From the cell containing the given text, extract its center point as [X, Y] coordinate. 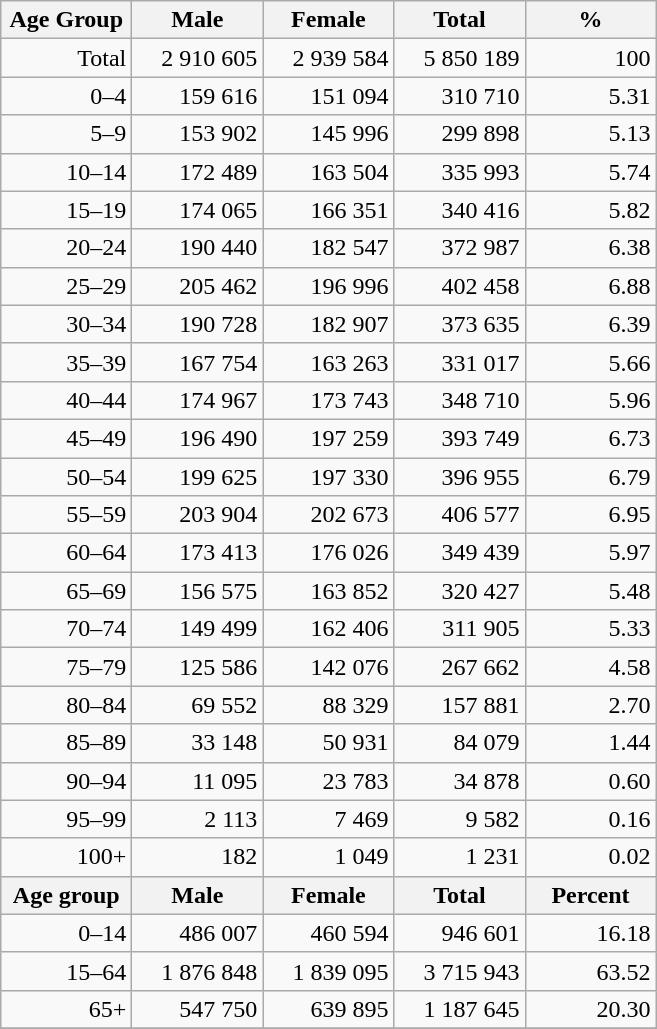
65–69 [66, 591]
310 710 [460, 96]
Age Group [66, 20]
402 458 [460, 286]
393 749 [460, 438]
203 904 [198, 515]
2 113 [198, 819]
331 017 [460, 362]
157 881 [460, 705]
176 026 [328, 553]
151 094 [328, 96]
163 504 [328, 172]
1 187 645 [460, 1009]
5.96 [590, 400]
1 876 848 [198, 971]
63.52 [590, 971]
84 079 [460, 743]
20.30 [590, 1009]
162 406 [328, 629]
125 586 [198, 667]
172 489 [198, 172]
156 575 [198, 591]
349 439 [460, 553]
174 967 [198, 400]
100+ [66, 857]
406 577 [460, 515]
65+ [66, 1009]
55–59 [66, 515]
5.31 [590, 96]
486 007 [198, 933]
5 850 189 [460, 58]
0.02 [590, 857]
5–9 [66, 134]
153 902 [198, 134]
34 878 [460, 781]
5.82 [590, 210]
173 743 [328, 400]
20–24 [66, 248]
2.70 [590, 705]
85–89 [66, 743]
30–34 [66, 324]
9 582 [460, 819]
149 499 [198, 629]
373 635 [460, 324]
182 [198, 857]
15–19 [66, 210]
60–64 [66, 553]
% [590, 20]
547 750 [198, 1009]
1 839 095 [328, 971]
33 148 [198, 743]
Percent [590, 895]
4.58 [590, 667]
15–64 [66, 971]
23 783 [328, 781]
173 413 [198, 553]
1 049 [328, 857]
0.16 [590, 819]
10–14 [66, 172]
1 231 [460, 857]
182 907 [328, 324]
25–29 [66, 286]
197 259 [328, 438]
69 552 [198, 705]
6.38 [590, 248]
946 601 [460, 933]
3 715 943 [460, 971]
90–94 [66, 781]
Age group [66, 895]
2 939 584 [328, 58]
205 462 [198, 286]
190 440 [198, 248]
159 616 [198, 96]
190 728 [198, 324]
639 895 [328, 1009]
267 662 [460, 667]
70–74 [66, 629]
0–14 [66, 933]
6.39 [590, 324]
6.88 [590, 286]
80–84 [66, 705]
167 754 [198, 362]
11 095 [198, 781]
5.97 [590, 553]
6.73 [590, 438]
145 996 [328, 134]
182 547 [328, 248]
88 329 [328, 705]
5.33 [590, 629]
5.66 [590, 362]
196 490 [198, 438]
163 263 [328, 362]
299 898 [460, 134]
75–79 [66, 667]
348 710 [460, 400]
95–99 [66, 819]
50–54 [66, 477]
396 955 [460, 477]
5.74 [590, 172]
199 625 [198, 477]
5.13 [590, 134]
7 469 [328, 819]
50 931 [328, 743]
1.44 [590, 743]
40–44 [66, 400]
16.18 [590, 933]
320 427 [460, 591]
100 [590, 58]
6.95 [590, 515]
163 852 [328, 591]
35–39 [66, 362]
197 330 [328, 477]
0–4 [66, 96]
142 076 [328, 667]
174 065 [198, 210]
335 993 [460, 172]
460 594 [328, 933]
45–49 [66, 438]
2 910 605 [198, 58]
5.48 [590, 591]
372 987 [460, 248]
340 416 [460, 210]
6.79 [590, 477]
166 351 [328, 210]
0.60 [590, 781]
202 673 [328, 515]
196 996 [328, 286]
311 905 [460, 629]
